Return the (x, y) coordinate for the center point of the cell that contains the specified text.  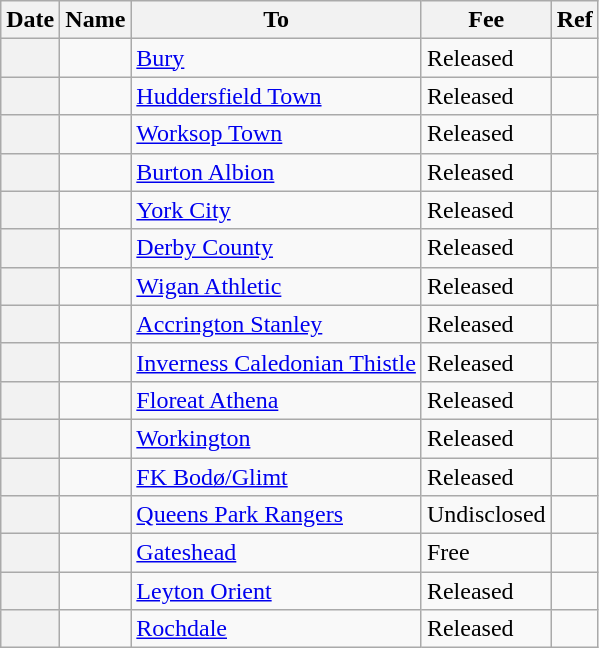
Queens Park Rangers (276, 515)
Undisclosed (486, 515)
Floreat Athena (276, 400)
York City (276, 210)
Accrington Stanley (276, 324)
Bury (276, 58)
Fee (486, 20)
Name (96, 20)
Inverness Caledonian Thistle (276, 362)
Free (486, 553)
Derby County (276, 248)
Ref (574, 20)
To (276, 20)
Worksop Town (276, 134)
Date (30, 20)
Huddersfield Town (276, 96)
Leyton Orient (276, 591)
FK Bodø/Glimt (276, 477)
Gateshead (276, 553)
Wigan Athletic (276, 286)
Workington (276, 438)
Burton Albion (276, 172)
Rochdale (276, 629)
